Identify which cell holds the provided text, then report its (x, y) central coordinate. 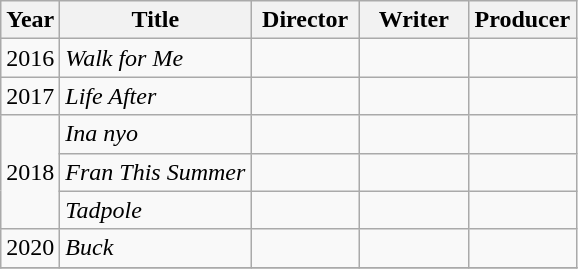
Title (156, 20)
Tadpole (156, 210)
Director (306, 20)
Walk for Me (156, 58)
2017 (30, 96)
Ina nyo (156, 134)
2018 (30, 172)
Life After (156, 96)
Buck (156, 248)
2016 (30, 58)
Producer (522, 20)
Writer (414, 20)
Fran This Summer (156, 172)
2020 (30, 248)
Year (30, 20)
